Pinpoint the cell where the given text exists, returning its [x, y] midpoint coordinate. 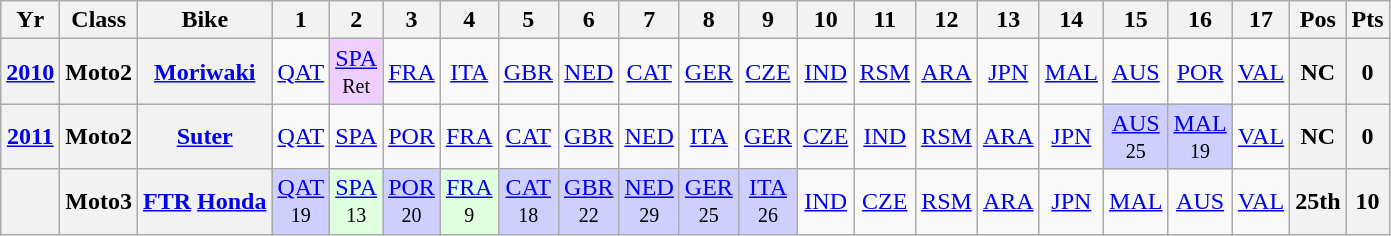
Pos [1318, 20]
CAT18 [528, 202]
11 [885, 20]
2 [356, 20]
FRA9 [469, 202]
GBR22 [589, 202]
ITA26 [768, 202]
Yr [30, 20]
Class [99, 20]
8 [708, 20]
5 [528, 20]
17 [1260, 20]
Moto3 [99, 202]
SPARet [356, 72]
Bike [205, 20]
13 [1008, 20]
AUS25 [1136, 136]
SPA [356, 136]
12 [947, 20]
15 [1136, 20]
Suter [205, 136]
NED29 [649, 202]
14 [1071, 20]
16 [1200, 20]
6 [589, 20]
7 [649, 20]
1 [301, 20]
FTR Honda [205, 202]
3 [412, 20]
9 [768, 20]
SPA13 [356, 202]
4 [469, 20]
QAT19 [301, 202]
2010 [30, 72]
Pts [1368, 20]
2011 [30, 136]
Moriwaki [205, 72]
MAL19 [1200, 136]
GER25 [708, 202]
POR20 [412, 202]
25th [1318, 202]
